Determine the (X, Y) coordinate at the center of the cell enclosing the given text.  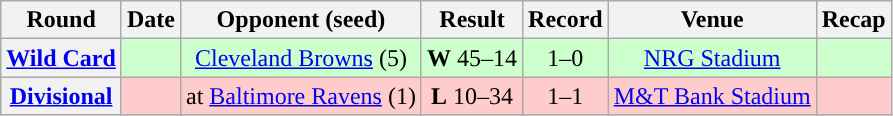
Venue (712, 20)
Record (566, 20)
1–1 (566, 96)
Divisional (62, 96)
Round (62, 20)
L 10–34 (472, 96)
Recap (854, 20)
Cleveland Browns (5) (300, 58)
W 45–14 (472, 58)
Opponent (seed) (300, 20)
NRG Stadium (712, 58)
Result (472, 20)
at Baltimore Ravens (1) (300, 96)
Wild Card (62, 58)
Date (150, 20)
M&T Bank Stadium (712, 96)
1–0 (566, 58)
